Capture the cell that displays the provided text and extract its [x, y] central coordinate. 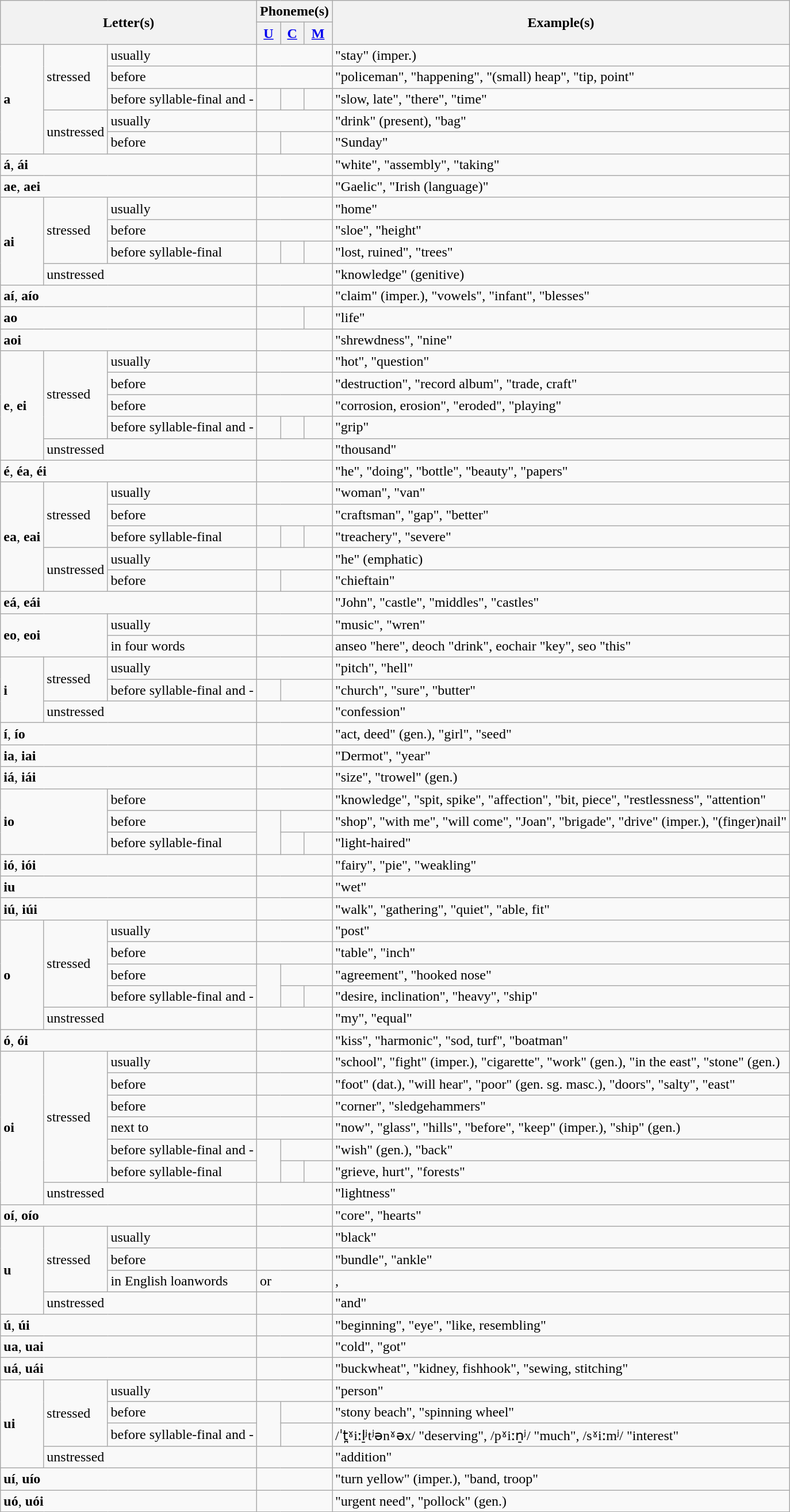
anseo "here", deoch "drink", eochair "key", seo "this" [561, 646]
M [319, 33]
io [54, 821]
"hot", "question" [561, 362]
uí, uío [129, 1479]
"table", "inch" [561, 952]
á, ái [129, 164]
ú, úi [129, 1325]
"school", "fight" (imper.), "cigarette", "work" (gen.), "in the east", "stone" (gen.) [561, 1062]
in English loanwords [182, 1281]
ai [22, 241]
or [294, 1281]
"woman", "van" [561, 493]
ao [129, 318]
iú, iúi [129, 909]
eo, eoi [54, 635]
"music", "wren" [561, 624]
"turn yellow" (imper.), "band, troop" [561, 1479]
"pitch", "hell" [561, 668]
"chieftain" [561, 580]
iá, iái [129, 778]
"stony beach", "spinning wheel" [561, 1413]
"he", "doing", "bottle", "beauty", "papers" [561, 471]
"walk", "gathering", "quiet", "able, fit" [561, 909]
"knowledge", "spit, spike", "affection", "bit, piece", "restlessness", "attention" [561, 799]
, [561, 1281]
"Sunday" [561, 143]
aoi [129, 340]
"drink" (present), "bag" [561, 121]
"now", "glass", "hills", "before", "keep" (imper.), "ship" (gen.) [561, 1128]
"destruction", "record album", "trade, craft" [561, 384]
"knowledge" (genitive) [561, 274]
u [22, 1270]
"he" (emphatic) [561, 558]
uó, uói [129, 1500]
"agreement", "hooked nose" [561, 975]
"addition" [561, 1457]
"stay" (imper.) [561, 55]
"thousand" [561, 449]
eá, eái [129, 602]
"black" [561, 1237]
"claim" (imper.), "vowels", "infant", "blesses" [561, 296]
"act, deed" (gen.), "girl", "seed" [561, 734]
o [22, 974]
"desire, inclination", "heavy", "ship" [561, 997]
ea, eai [22, 537]
ui [22, 1424]
/ˈt̪ˠiːl̠ʲtʲənˠəx/ "deserving", /pˠiːn̠ʲ/ "much", /sˠiːmʲ/ "interest" [561, 1435]
"light-haired" [561, 843]
"church", "sure", "butter" [561, 690]
ae, aei [129, 186]
"Dermot", "year" [561, 756]
"John", "castle", "middles", "castles" [561, 602]
"buckwheat", "kidney, fishhook", "sewing, stitching" [561, 1369]
ó, ói [129, 1040]
"policeman", "happening", "(small) heap", "tip, point" [561, 77]
í, ío [129, 734]
"cold", "got" [561, 1347]
Example(s) [561, 22]
oi [22, 1128]
aí, aío [129, 296]
"my", "equal" [561, 1019]
a [22, 99]
"life" [561, 318]
e, ei [22, 405]
"sloe", "height" [561, 230]
in four words [182, 646]
"home" [561, 208]
"shop", "with me", "will come", "Joan", "brigade", "drive" (imper.), "(finger)nail" [561, 821]
"white", "assembly", "taking" [561, 164]
"kiss", "harmonic", "sod, turf", "boatman" [561, 1040]
C [292, 33]
"corner", "sledgehammers" [561, 1106]
"Gaelic", "Irish (language)" [561, 186]
"confession" [561, 712]
"lost, ruined", "trees" [561, 252]
"treachery", "severe" [561, 537]
uá, uái [129, 1369]
"grieve, hurt", "forests" [561, 1172]
"post" [561, 931]
"urgent need", "pollock" (gen.) [561, 1500]
"beginning", "eye", "like, resembling" [561, 1325]
"size", "trowel" (gen.) [561, 778]
é, éa, éi [129, 471]
ió, iói [129, 865]
"shrewdness", "nine" [561, 340]
"wet" [561, 887]
Phoneme(s) [294, 12]
Letter(s) [129, 22]
"grip" [561, 427]
oí, oío [129, 1215]
"wish" (gen.), "back" [561, 1150]
"slow, late", "there", "time" [561, 99]
"and" [561, 1303]
"lightness" [561, 1193]
"fairy", "pie", "weakling" [561, 865]
next to [182, 1128]
ua, uai [129, 1347]
"foot" (dat.), "will hear", "poor" (gen. sg. masc.), "doors", "salty", "east" [561, 1084]
"person" [561, 1391]
"corrosion, erosion", "eroded", "playing" [561, 405]
ia, iai [129, 756]
"core", "hearts" [561, 1215]
U [268, 33]
iu [129, 887]
"bundle", "ankle" [561, 1259]
i [22, 690]
"craftsman", "gap", "better" [561, 515]
